Provide the (x, y) coordinate of the cell's center where the given text is located.  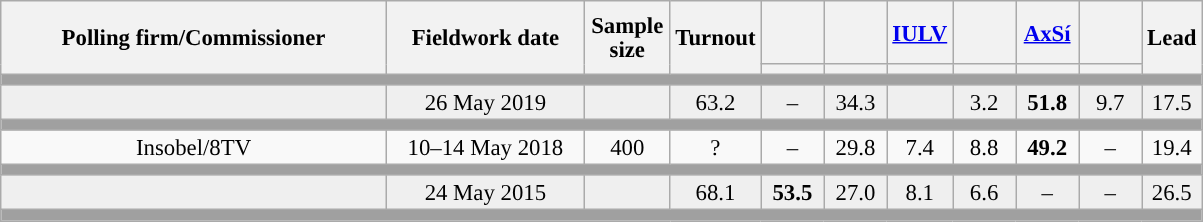
34.3 (856, 102)
Sample size (627, 38)
53.5 (792, 194)
9.7 (1110, 102)
26 May 2019 (485, 102)
49.2 (1048, 148)
26.5 (1172, 194)
8.8 (984, 148)
19.4 (1172, 148)
17.5 (1172, 102)
Lead (1172, 38)
10–14 May 2018 (485, 148)
400 (627, 148)
AxSí (1048, 32)
27.0 (856, 194)
6.6 (984, 194)
51.8 (1048, 102)
24 May 2015 (485, 194)
8.1 (920, 194)
68.1 (716, 194)
3.2 (984, 102)
Polling firm/Commissioner (194, 38)
63.2 (716, 102)
? (716, 148)
7.4 (920, 148)
Turnout (716, 38)
29.8 (856, 148)
Fieldwork date (485, 38)
IULV (920, 32)
Insobel/8TV (194, 148)
